From the cell containing the given text, extract its center point as (X, Y) coordinate. 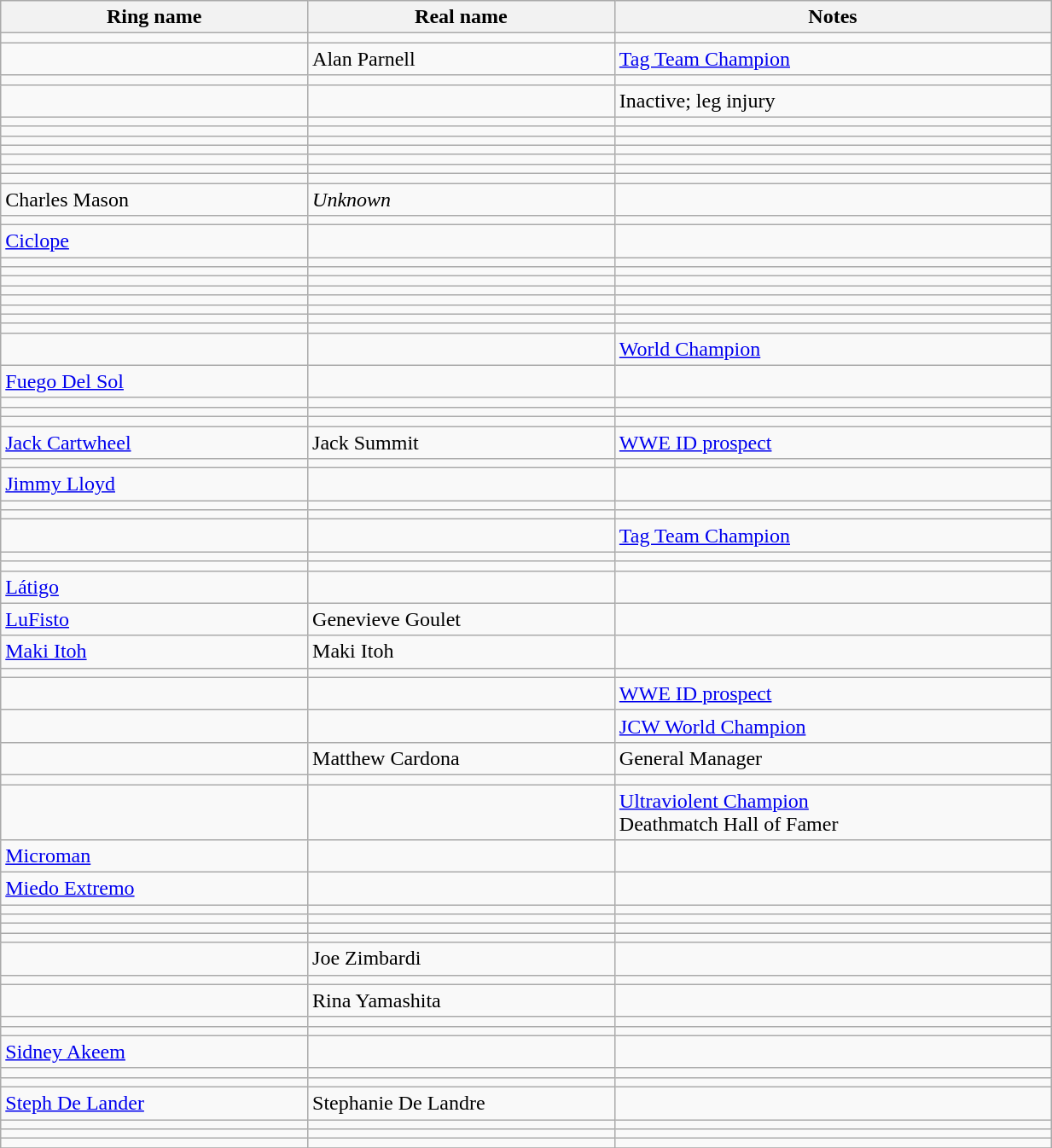
Alan Parnell (462, 59)
Inactive; leg injury (833, 101)
Ciclope (154, 241)
Rina Yamashita (462, 1000)
Charles Mason (154, 199)
Jimmy Lloyd (154, 484)
Jack Cartwheel (154, 443)
Látigo (154, 587)
Real name (462, 17)
JCW World Champion (833, 726)
Matthew Cardona (462, 758)
World Champion (833, 349)
Miedo Extremo (154, 889)
Fuego Del Sol (154, 381)
LuFisto (154, 619)
Steph De Lander (154, 1103)
General Manager (833, 758)
Joe Zimbardi (462, 959)
Unknown (462, 199)
Microman (154, 856)
Jack Summit (462, 443)
Ring name (154, 17)
Sidney Akeem (154, 1052)
Genevieve Goulet (462, 619)
Ultraviolent ChampionDeathmatch Hall of Famer (833, 812)
Stephanie De Landre (462, 1103)
Notes (833, 17)
